Find where the given text appears and provide that cell's center as [x, y] coordinate. 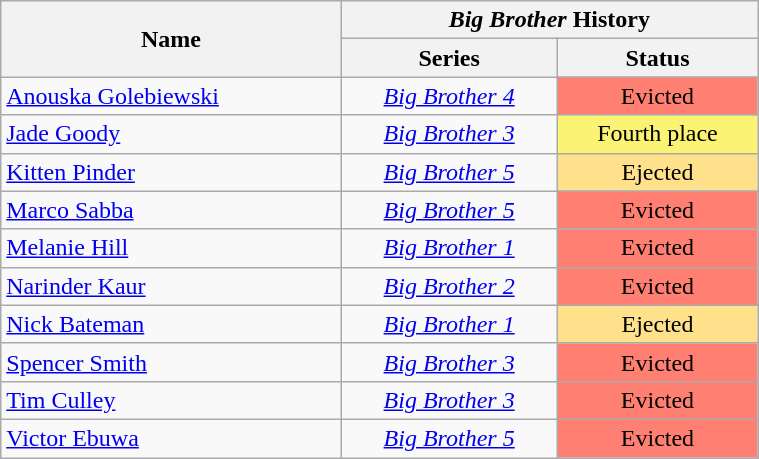
Kitten Pinder [171, 172]
Spencer Smith [171, 362]
Status [657, 58]
Victor Ebuwa [171, 438]
Tim Culley [171, 400]
Marco Sabba [171, 210]
Fourth place [657, 134]
Narinder Kaur [171, 286]
Series [449, 58]
Melanie Hill [171, 248]
Big Brother 4 [449, 96]
Big Brother History [550, 20]
Nick Bateman [171, 324]
Name [171, 39]
Anouska Golebiewski [171, 96]
Jade Goody [171, 134]
Big Brother 2 [449, 286]
